Return the (X, Y) coordinate for the center point of the cell that contains the specified text.  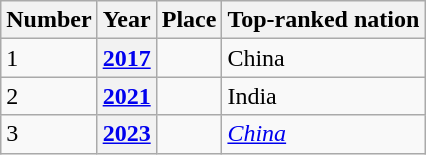
2017 (126, 58)
2021 (126, 96)
Place (189, 20)
2 (49, 96)
3 (49, 134)
Year (126, 20)
Top-ranked nation (324, 20)
1 (49, 58)
2023 (126, 134)
India (324, 96)
Number (49, 20)
